Provide the [x, y] coordinate of the cell's center where the given text is located.  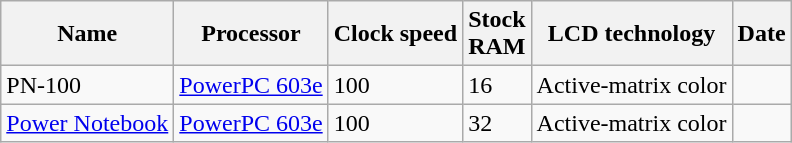
Name [88, 34]
PN-100 [88, 85]
StockRAM [497, 34]
LCD technology [632, 34]
Power Notebook [88, 123]
16 [497, 85]
Date [762, 34]
Clock speed [395, 34]
Processor [251, 34]
32 [497, 123]
